Capture the cell that displays the provided text and extract its [x, y] central coordinate. 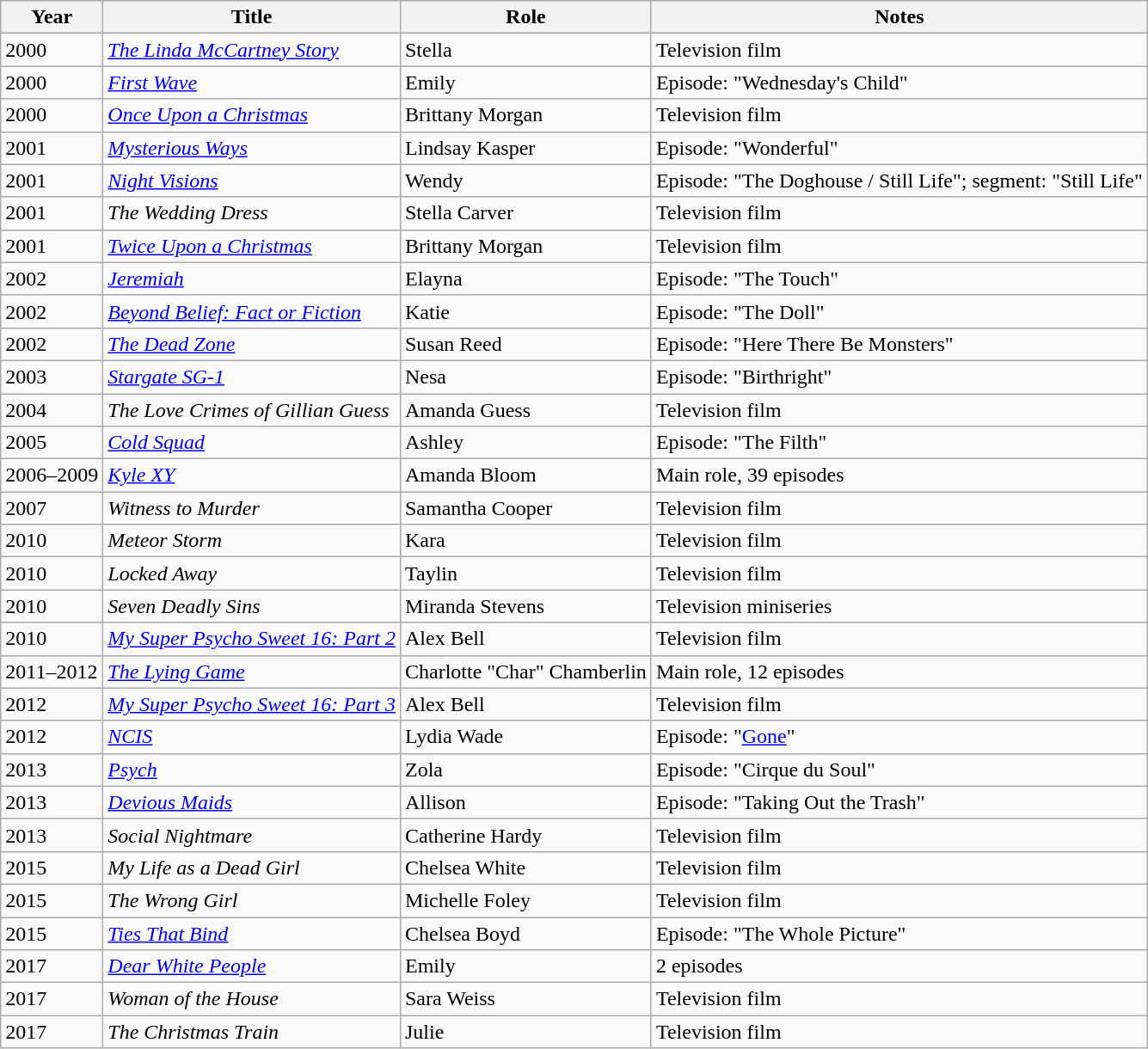
Allison [525, 802]
Episode: "Gone" [899, 737]
Kara [525, 541]
Ties That Bind [252, 933]
Episode: "Here There Be Monsters" [899, 344]
Main role, 12 episodes [899, 672]
Jeremiah [252, 279]
Night Visions [252, 181]
Year [52, 17]
Devious Maids [252, 802]
Amanda Bloom [525, 475]
Susan Reed [525, 344]
Television miniseries [899, 606]
Lydia Wade [525, 737]
The Linda McCartney Story [252, 50]
Samantha Cooper [525, 508]
Katie [525, 311]
Julie [525, 1032]
Charlotte "Char" Chamberlin [525, 672]
Taylin [525, 574]
Amanda Guess [525, 410]
Cold Squad [252, 443]
The Wedding Dress [252, 213]
Wendy [525, 181]
Psych [252, 770]
Zola [525, 770]
Woman of the House [252, 999]
Episode: "The Touch" [899, 279]
Episode: "Cirque du Soul" [899, 770]
Mysterious Ways [252, 148]
Witness to Murder [252, 508]
Locked Away [252, 574]
My Super Psycho Sweet 16: Part 2 [252, 639]
The Love Crimes of Gillian Guess [252, 410]
Title [252, 17]
Stella [525, 50]
Twice Upon a Christmas [252, 246]
The Christmas Train [252, 1032]
Episode: "Wednesday's Child" [899, 83]
Sara Weiss [525, 999]
Role [525, 17]
Dear White People [252, 966]
Episode: "The Doll" [899, 311]
My Life as a Dead Girl [252, 868]
2007 [52, 508]
Meteor Storm [252, 541]
Stella Carver [525, 213]
Elayna [525, 279]
Chelsea Boyd [525, 933]
Ashley [525, 443]
Nesa [525, 377]
Once Upon a Christmas [252, 115]
Chelsea White [525, 868]
Stargate SG-1 [252, 377]
Episode: "The Whole Picture" [899, 933]
Episode: "Wonderful" [899, 148]
2 episodes [899, 966]
2005 [52, 443]
2004 [52, 410]
First Wave [252, 83]
NCIS [252, 737]
The Lying Game [252, 672]
The Wrong Girl [252, 900]
Lindsay Kasper [525, 148]
Main role, 39 episodes [899, 475]
2006–2009 [52, 475]
Episode: "The Filth" [899, 443]
Beyond Belief: Fact or Fiction [252, 311]
Miranda Stevens [525, 606]
Episode: "The Doghouse / Still Life"; segment: "Still Life" [899, 181]
Michelle Foley [525, 900]
Kyle XY [252, 475]
Notes [899, 17]
2003 [52, 377]
Social Nightmare [252, 835]
Seven Deadly Sins [252, 606]
Catherine Hardy [525, 835]
2011–2012 [52, 672]
Episode: "Taking Out the Trash" [899, 802]
My Super Psycho Sweet 16: Part 3 [252, 704]
Episode: "Birthright" [899, 377]
The Dead Zone [252, 344]
